Determine the (X, Y) coordinate at the center of the cell enclosing the given text.  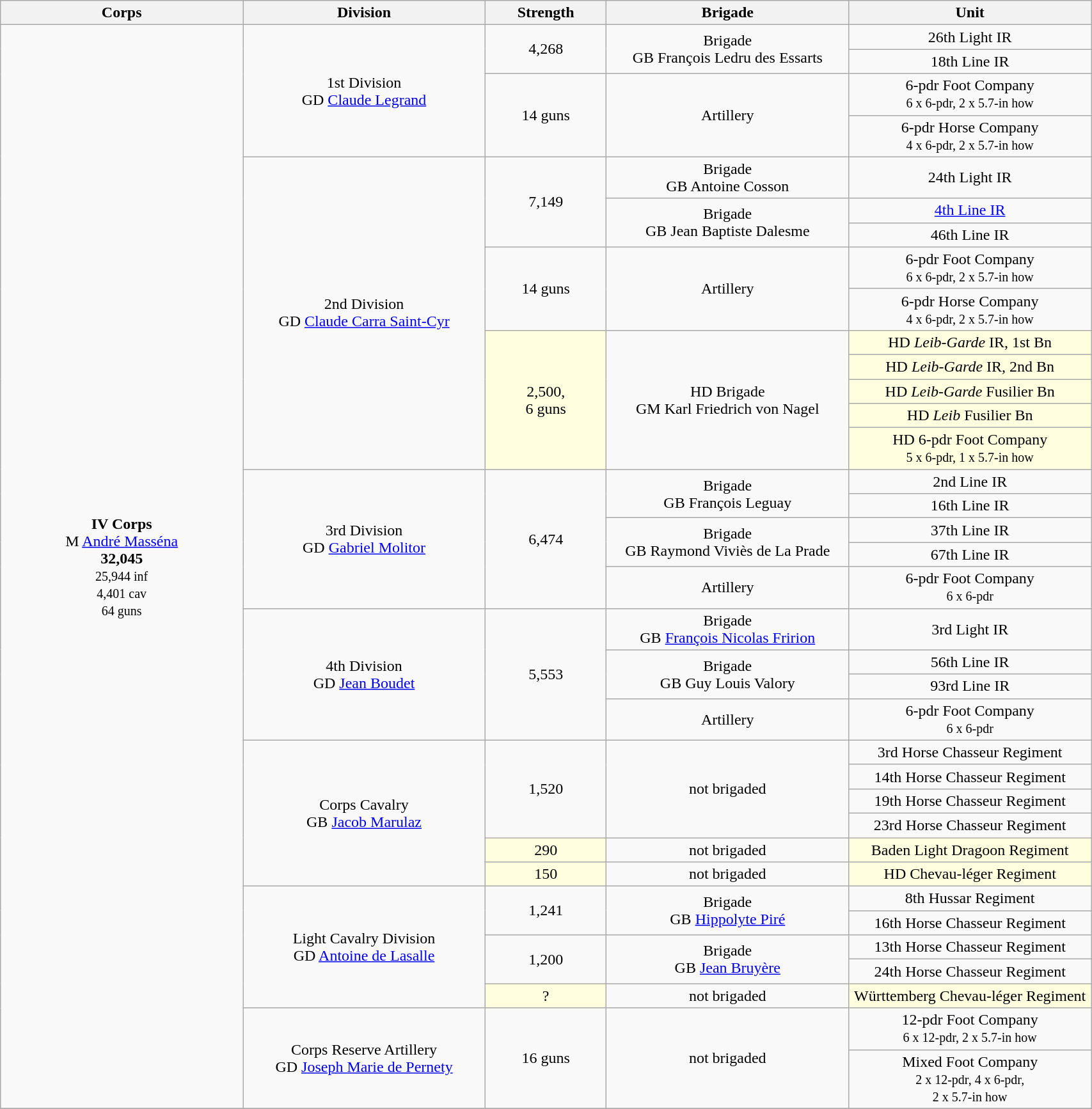
1,200 (545, 959)
93rd Line IR (970, 686)
8th Hussar Regiment (970, 899)
? (545, 996)
Württemberg Chevau-léger Regiment (970, 996)
BrigadeGB Jean Baptiste Dalesme (728, 223)
2nd DivisionGD Claude Carra Saint-Cyr (365, 313)
4,268 (545, 49)
16th Horse Chasseur Regiment (970, 923)
18th Line IR (970, 61)
19th Horse Chasseur Regiment (970, 801)
24th Horse Chasseur Regiment (970, 971)
BrigadeGB Antoine Cosson (728, 178)
Mixed Foot Company2 x 12-pdr, 4 x 6-pdr,2 x 5.7-in how (970, 1079)
Strength (545, 13)
HD Leib-Garde IR, 1st Bn (970, 342)
56th Line IR (970, 662)
24th Light IR (970, 178)
BrigadeGB Hippolyte Piré (728, 911)
BrigadeGB Guy Louis Valory (728, 674)
HD 6-pdr Foot Company5 x 6-pdr, 1 x 5.7-in how (970, 449)
67th Line IR (970, 554)
Corps CavalryGB Jacob Marulaz (365, 813)
4th DivisionGD Jean Boudet (365, 674)
4th Line IR (970, 210)
HD Chevau-léger Regiment (970, 874)
1,520 (545, 789)
23rd Horse Chasseur Regiment (970, 825)
16th Line IR (970, 506)
5,553 (545, 674)
290 (545, 850)
1st DivisionGD Claude Legrand (365, 91)
BrigadeGB François Leguay (728, 494)
BrigadeGB Jean Bruyère (728, 959)
BrigadeGB François Nicolas Fririon (728, 629)
HD Leib Fusilier Bn (970, 416)
3rd DivisionGD Gabriel Molitor (365, 539)
Baden Light Dragoon Regiment (970, 850)
6,474 (545, 539)
Corps (122, 13)
16 guns (545, 1058)
46th Line IR (970, 235)
Division (365, 13)
Brigade (728, 13)
IV CorpsM André Masséna32,04525,944 inf4,401 cav64 guns (122, 567)
13th Horse Chasseur Regiment (970, 947)
150 (545, 874)
Unit (970, 13)
37th Line IR (970, 530)
BrigadeGB Raymond Viviès de La Prade (728, 542)
2nd Line IR (970, 482)
3rd Light IR (970, 629)
7,149 (545, 202)
HD Leib-Garde Fusilier Bn (970, 391)
HD BrigadeGM Karl Friedrich von Nagel (728, 399)
BrigadeGB François Ledru des Essarts (728, 49)
HD Leib-Garde IR, 2nd Bn (970, 366)
2,500,6 guns (545, 399)
14th Horse Chasseur Regiment (970, 776)
1,241 (545, 911)
Light Cavalry DivisionGD Antoine de Lasalle (365, 947)
Corps Reserve ArtilleryGD Joseph Marie de Pernety (365, 1058)
3rd Horse Chasseur Regiment (970, 752)
26th Light IR (970, 37)
12-pdr Foot Company6 x 12-pdr, 2 x 5.7-in how (970, 1028)
